For the text-containing cell, return its midpoint in [X, Y] coordinate format. 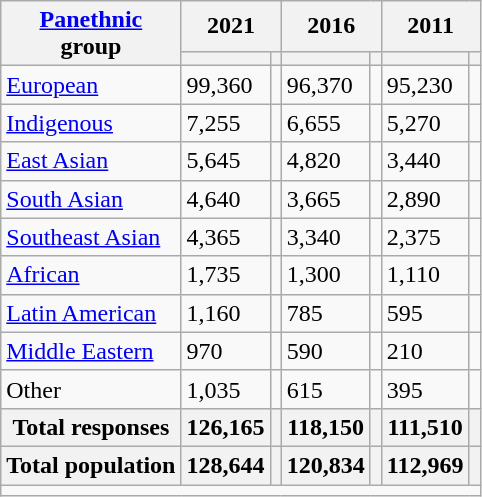
395 [425, 389]
595 [425, 313]
Total responses [91, 427]
99,360 [226, 85]
Indigenous [91, 123]
590 [326, 351]
3,440 [425, 161]
Middle Eastern [91, 351]
2021 [231, 26]
1,300 [326, 275]
118,150 [326, 427]
African [91, 275]
785 [326, 313]
615 [326, 389]
1,735 [226, 275]
2016 [331, 26]
4,820 [326, 161]
120,834 [326, 465]
2,375 [425, 237]
Other [91, 389]
4,640 [226, 199]
7,255 [226, 123]
Panethnicgroup [91, 34]
Total population [91, 465]
5,645 [226, 161]
Latin American [91, 313]
Southeast Asian [91, 237]
970 [226, 351]
5,270 [425, 123]
1,110 [425, 275]
210 [425, 351]
South Asian [91, 199]
1,160 [226, 313]
95,230 [425, 85]
2,890 [425, 199]
East Asian [91, 161]
3,340 [326, 237]
1,035 [226, 389]
112,969 [425, 465]
96,370 [326, 85]
3,665 [326, 199]
111,510 [425, 427]
2011 [430, 26]
6,655 [326, 123]
128,644 [226, 465]
European [91, 85]
4,365 [226, 237]
126,165 [226, 427]
